Capture the cell that displays the provided text and extract its (X, Y) central coordinate. 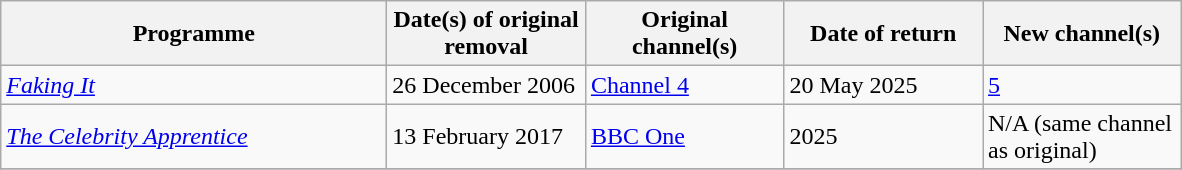
The Celebrity Apprentice (194, 136)
New channel(s) (1082, 34)
5 (1082, 85)
Original channel(s) (684, 34)
26 December 2006 (486, 85)
2025 (884, 136)
Faking It (194, 85)
N/A (same channel as original) (1082, 136)
BBC One (684, 136)
Channel 4 (684, 85)
20 May 2025 (884, 85)
Date of return (884, 34)
13 February 2017 (486, 136)
Date(s) of original removal (486, 34)
Programme (194, 34)
